Find where the given text appears and provide that cell's center as (X, Y) coordinate. 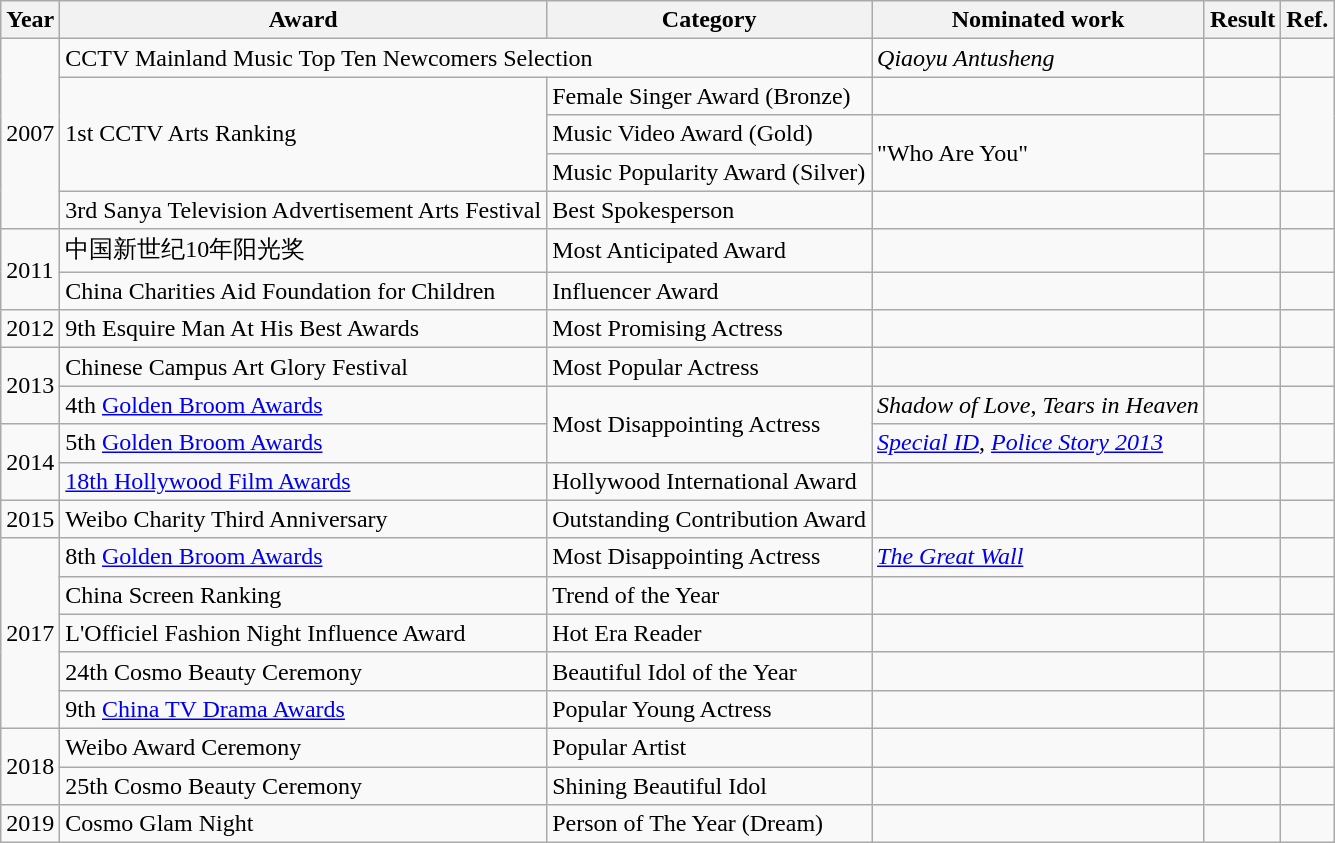
1st CCTV Arts Ranking (304, 134)
9th China TV Drama Awards (304, 709)
Influencer Award (710, 291)
2019 (30, 824)
China Screen Ranking (304, 595)
Outstanding Contribution Award (710, 519)
24th Cosmo Beauty Ceremony (304, 671)
Beautiful Idol of the Year (710, 671)
China Charities Aid Foundation for Children (304, 291)
Special ID, Police Story 2013 (1038, 443)
L'Officiel Fashion Night Influence Award (304, 633)
9th Esquire Man At His Best Awards (304, 329)
Qiaoyu Antusheng (1038, 58)
2012 (30, 329)
Award (304, 20)
Chinese Campus Art Glory Festival (304, 367)
Weibo Award Ceremony (304, 747)
Nominated work (1038, 20)
Hollywood International Award (710, 481)
2017 (30, 633)
Shadow of Love, Tears in Heaven (1038, 405)
Most Anticipated Award (710, 250)
The Great Wall (1038, 557)
Popular Artist (710, 747)
2018 (30, 766)
Most Popular Actress (710, 367)
4th Golden Broom Awards (304, 405)
5th Golden Broom Awards (304, 443)
Female Singer Award (Bronze) (710, 96)
Category (710, 20)
2014 (30, 462)
Most Promising Actress (710, 329)
Shining Beautiful Idol (710, 785)
Music Popularity Award (Silver) (710, 172)
2013 (30, 386)
"Who Are You" (1038, 153)
2011 (30, 270)
Best Spokesperson (710, 210)
Cosmo Glam Night (304, 824)
2015 (30, 519)
8th Golden Broom Awards (304, 557)
Trend of the Year (710, 595)
Hot Era Reader (710, 633)
中国新世纪10年阳光奖 (304, 250)
2007 (30, 134)
18th Hollywood Film Awards (304, 481)
3rd Sanya Television Advertisement Arts Festival (304, 210)
25th Cosmo Beauty Ceremony (304, 785)
Weibo Charity Third Anniversary (304, 519)
Year (30, 20)
Music Video Award (Gold) (710, 134)
Result (1242, 20)
Popular Young Actress (710, 709)
Ref. (1308, 20)
CCTV Mainland Music Top Ten Newcomers Selection (466, 58)
Person of The Year (Dream) (710, 824)
